From the cell containing the given text, extract its center point as [x, y] coordinate. 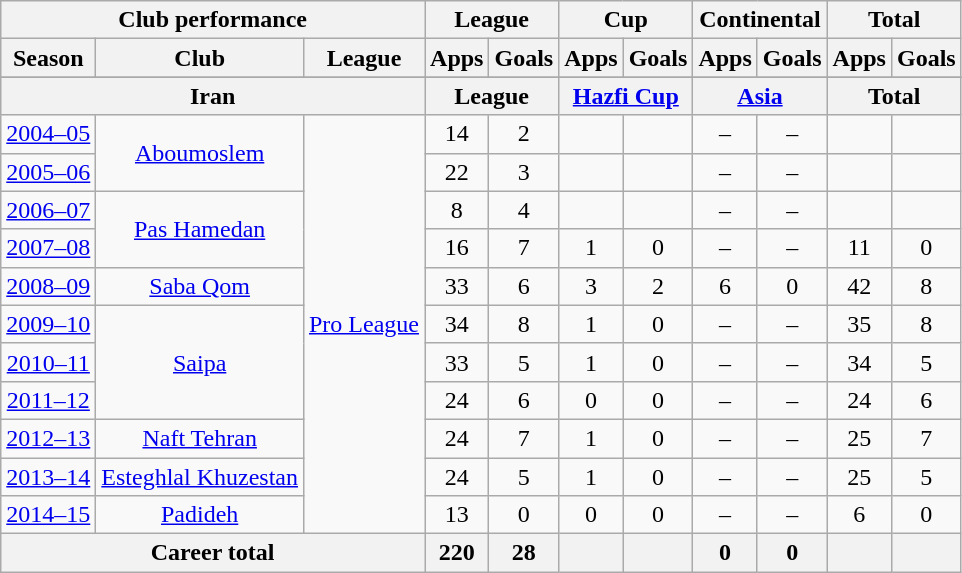
2014–15 [48, 515]
Pas Hamedan [200, 229]
13 [457, 515]
Hazfi Cup [626, 96]
Career total [213, 553]
2007–08 [48, 248]
Asia [760, 96]
Naft Tehran [200, 438]
16 [457, 248]
Cup [626, 20]
2009–10 [48, 324]
Continental [760, 20]
2006–07 [48, 210]
2011–12 [48, 400]
42 [859, 286]
Club [200, 58]
4 [524, 210]
Saba Qom [200, 286]
2008–09 [48, 286]
2010–11 [48, 362]
Saipa [200, 362]
Padideh [200, 515]
28 [524, 553]
Esteghlal Khuzestan [200, 477]
Aboumoslem [200, 153]
14 [457, 134]
Pro League [364, 324]
2005–06 [48, 172]
2013–14 [48, 477]
11 [859, 248]
35 [859, 324]
Season [48, 58]
Iran [213, 96]
220 [457, 553]
22 [457, 172]
2004–05 [48, 134]
Club performance [213, 20]
2012–13 [48, 438]
